Return the [x, y] coordinate for the center point of the cell that contains the specified text.  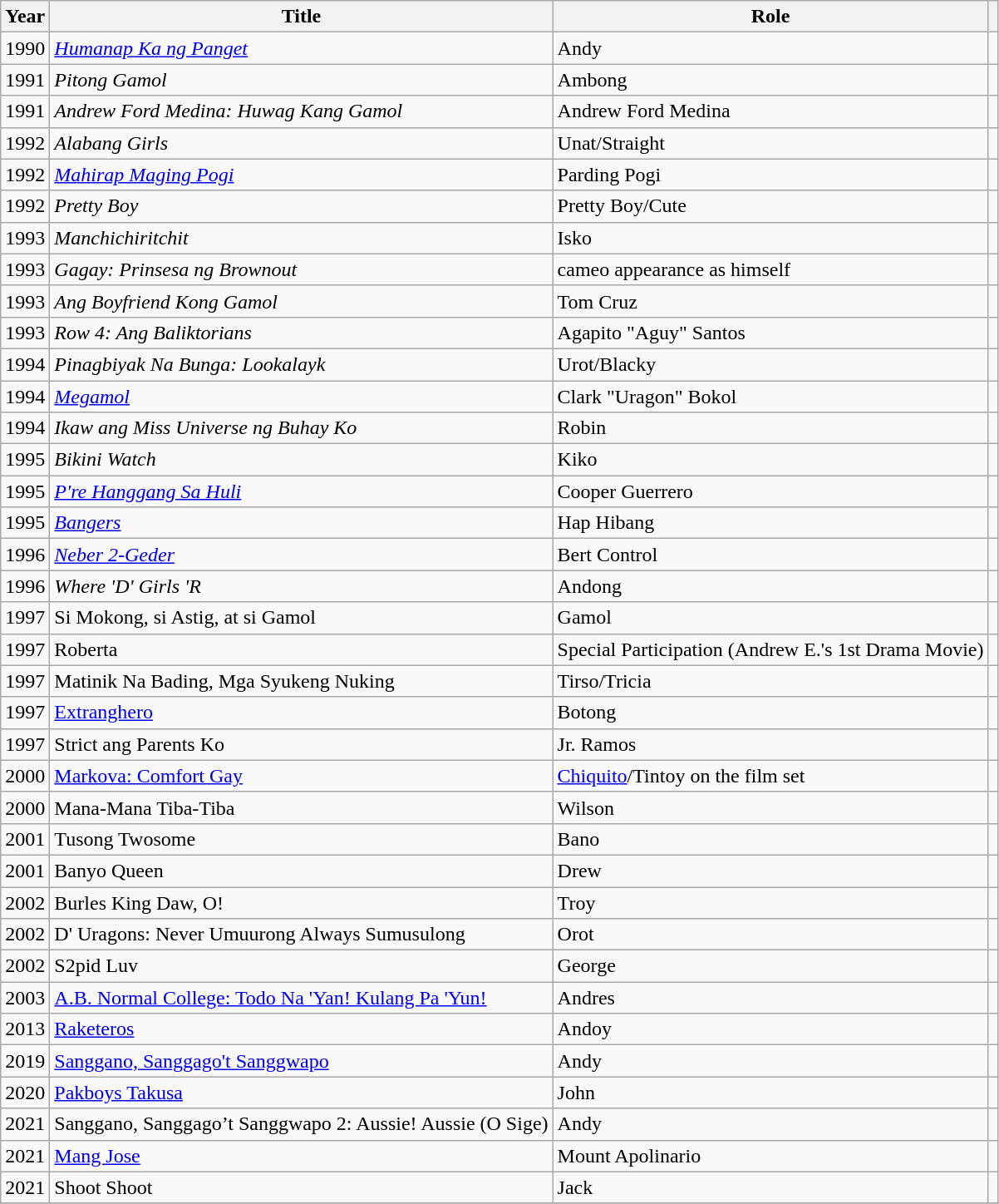
Jack [770, 1187]
Drew [770, 871]
Pitong Gamol [301, 80]
Mount Apolinario [770, 1156]
2003 [25, 998]
Strict ang Parents Ko [301, 744]
Pinagbiyak Na Bunga: Lookalayk [301, 364]
Pakboys Takusa [301, 1093]
Ikaw ang Miss Universe ng Buhay Ko [301, 428]
Unat/Straight [770, 143]
Burles King Daw, O! [301, 902]
Isko [770, 238]
Ang Boyfriend Kong Gamol [301, 301]
Gamol [770, 618]
S2pid Luv [301, 966]
Andrew Ford Medina: Huwag Kang Gamol [301, 111]
Wilson [770, 807]
Where 'D' Girls 'R [301, 586]
Tusong Twosome [301, 839]
Row 4: Ang Baliktorians [301, 333]
Jr. Ramos [770, 744]
1990 [25, 48]
D' Uragons: Never Umuurong Always Sumusulong [301, 935]
Urot/Blacky [770, 364]
Andres [770, 998]
Megamol [301, 397]
Pretty Boy/Cute [770, 206]
Roberta [301, 649]
Chiquito/Tintoy on the film set [770, 776]
Cooper Guerrero [770, 491]
John [770, 1093]
Bert Control [770, 555]
Raketeros [301, 1029]
Clark "Uragon" Bokol [770, 397]
Mang Jose [301, 1156]
Manchichiritchit [301, 238]
Year [25, 17]
Robin [770, 428]
Shoot Shoot [301, 1187]
Si Mokong, si Astig, at si Gamol [301, 618]
Title [301, 17]
Andong [770, 586]
P're Hanggang Sa Huli [301, 491]
Bangers [301, 523]
Tom Cruz [770, 301]
Sanggano, Sanggago’t Sanggwapo 2: Aussie! Aussie (O Sige) [301, 1124]
Andoy [770, 1029]
Extranghero [301, 713]
Bikini Watch [301, 460]
Role [770, 17]
Bano [770, 839]
cameo appearance as himself [770, 269]
Special Participation (Andrew E.'s 1st Drama Movie) [770, 649]
Alabang Girls [301, 143]
2019 [25, 1061]
Mahirap Maging Pogi [301, 175]
Hap Hibang [770, 523]
Neber 2-Geder [301, 555]
Orot [770, 935]
Mana-Mana Tiba-Tiba [301, 807]
Tirso/Tricia [770, 681]
Pretty Boy [301, 206]
Parding Pogi [770, 175]
A.B. Normal College: Todo Na 'Yan! Kulang Pa 'Yun! [301, 998]
2020 [25, 1093]
Gagay: Prinsesa ng Brownout [301, 269]
Ambong [770, 80]
Andrew Ford Medina [770, 111]
George [770, 966]
Markova: Comfort Gay [301, 776]
Matinik Na Bading, Mga Syukeng Nuking [301, 681]
Botong [770, 713]
Kiko [770, 460]
2013 [25, 1029]
Agapito "Aguy" Santos [770, 333]
Sanggano, Sanggago't Sanggwapo [301, 1061]
Troy [770, 902]
Banyo Queen [301, 871]
Humanap Ka ng Panget [301, 48]
